Capture the cell that displays the provided text and extract its (x, y) central coordinate. 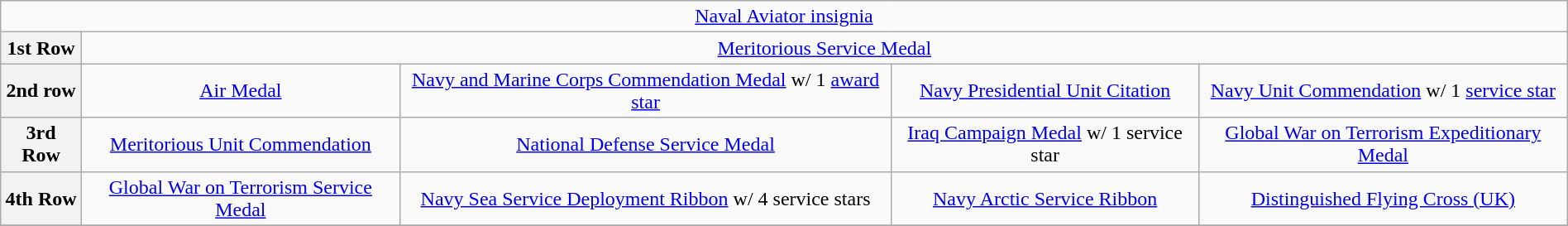
Global War on Terrorism Service Medal (240, 199)
2nd row (41, 91)
Distinguished Flying Cross (UK) (1383, 199)
National Defense Service Medal (645, 144)
Navy and Marine Corps Commendation Medal w/ 1 award star (645, 91)
3rd Row (41, 144)
Naval Aviator insignia (784, 17)
Navy Arctic Service Ribbon (1045, 199)
1st Row (41, 48)
Meritorious Unit Commendation (240, 144)
Meritorious Service Medal (824, 48)
Navy Presidential Unit Citation (1045, 91)
Air Medal (240, 91)
Navy Unit Commendation w/ 1 service star (1383, 91)
Iraq Campaign Medal w/ 1 service star (1045, 144)
Global War on Terrorism Expeditionary Medal (1383, 144)
4th Row (41, 199)
Navy Sea Service Deployment Ribbon w/ 4 service stars (645, 199)
